Detect which cell encompasses the target text, then output its (X, Y) center coordinate. 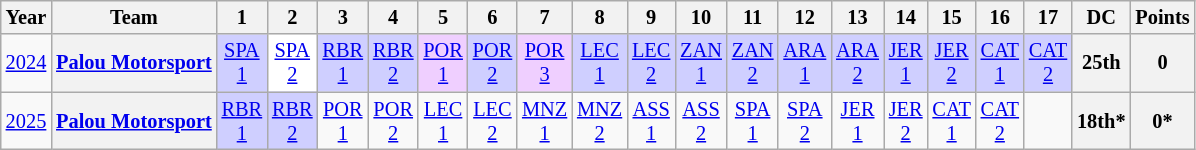
5 (442, 17)
15 (952, 17)
16 (1000, 17)
9 (651, 17)
Points (1162, 17)
ZAN1 (701, 63)
2024 (26, 63)
0 (1162, 63)
1 (242, 17)
25th (1101, 63)
Year (26, 17)
ARA1 (804, 63)
DC (1101, 17)
MNZ2 (600, 121)
2 (292, 17)
ASS1 (651, 121)
6 (492, 17)
2025 (26, 121)
11 (753, 17)
ZAN2 (753, 63)
MNZ1 (544, 121)
13 (858, 17)
4 (393, 17)
17 (1048, 17)
14 (906, 17)
POR3 (544, 63)
18th* (1101, 121)
ASS2 (701, 121)
Team (134, 17)
12 (804, 17)
3 (343, 17)
8 (600, 17)
10 (701, 17)
ARA2 (858, 63)
0* (1162, 121)
7 (544, 17)
